Extract the (x, y) coordinate from the center of the cell holding the provided text.  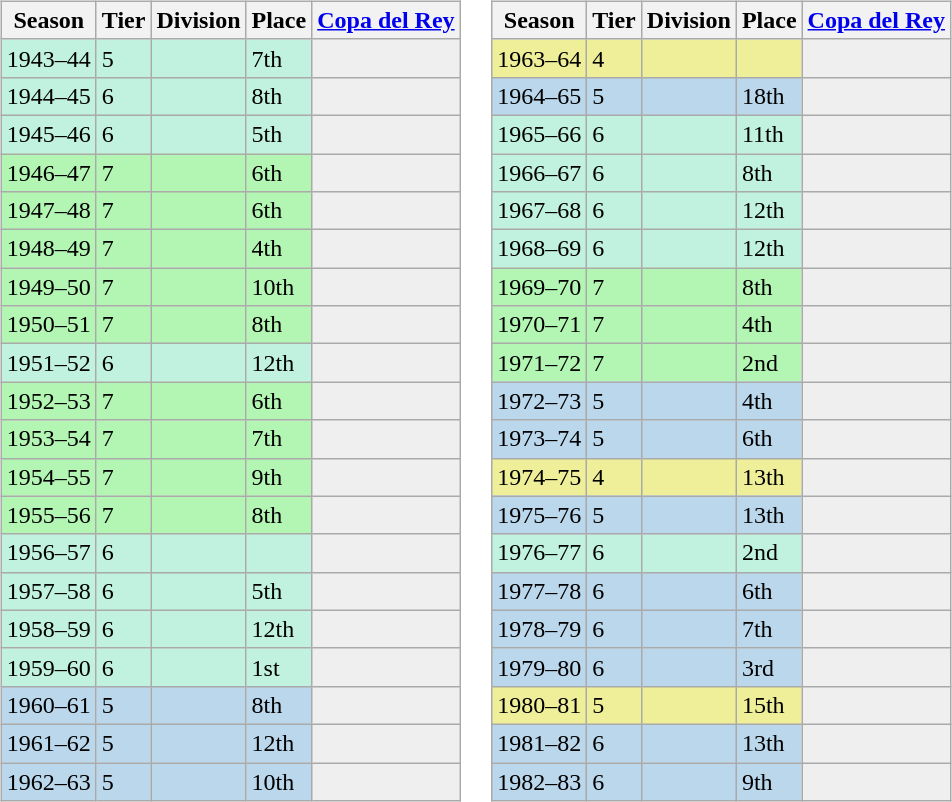
1943–44 (48, 58)
1949–50 (48, 287)
1973–74 (540, 439)
1956–57 (48, 553)
1965–66 (540, 134)
1980–81 (540, 705)
1st (279, 667)
3rd (769, 667)
1975–76 (540, 515)
1960–61 (48, 705)
1981–82 (540, 743)
1978–79 (540, 629)
18th (769, 96)
1971–72 (540, 363)
1970–71 (540, 325)
1950–51 (48, 325)
1979–80 (540, 667)
1954–55 (48, 477)
1958–59 (48, 629)
1972–73 (540, 401)
1982–83 (540, 781)
1968–69 (540, 249)
1969–70 (540, 287)
1946–47 (48, 173)
1959–60 (48, 667)
1966–67 (540, 173)
1976–77 (540, 553)
1977–78 (540, 591)
1957–58 (48, 591)
1944–45 (48, 96)
1964–65 (540, 96)
1963–64 (540, 58)
1961–62 (48, 743)
15th (769, 705)
1945–46 (48, 134)
1974–75 (540, 477)
1948–49 (48, 249)
1962–63 (48, 781)
1955–56 (48, 515)
1952–53 (48, 401)
1953–54 (48, 439)
1947–48 (48, 211)
1951–52 (48, 363)
11th (769, 134)
1967–68 (540, 211)
